Determine the [X, Y] coordinate at the center of the cell enclosing the given text.  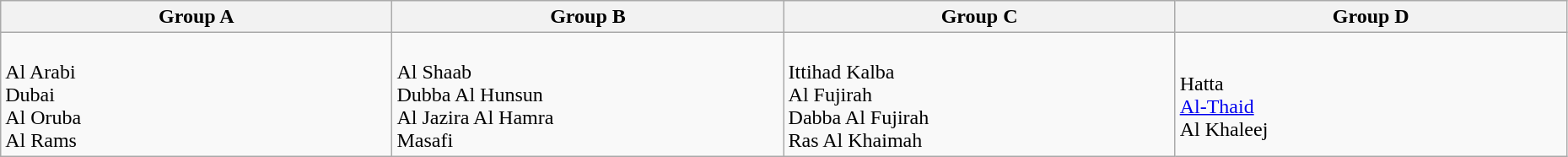
Group C [979, 17]
Hatta Al-Thaid Al Khaleej [1371, 95]
Group D [1371, 17]
Ittihad Kalba Al Fujirah Dabba Al Fujirah Ras Al Khaimah [979, 95]
Al Arabi Dubai Al Oruba Al Rams [197, 95]
Group B [588, 17]
Group A [197, 17]
Al Shaab Dubba Al Hunsun Al Jazira Al Hamra Masafi [588, 95]
